Capture the cell that displays the provided text and extract its [X, Y] central coordinate. 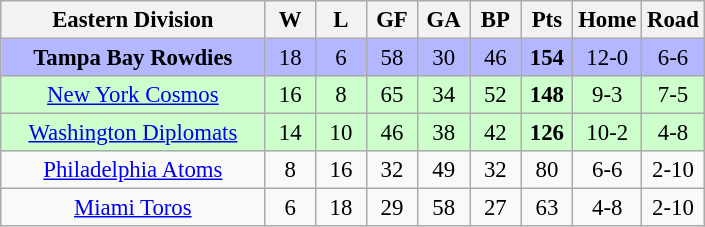
Tampa Bay Rowdies [133, 58]
80 [547, 170]
27 [496, 208]
10 [342, 133]
7-5 [674, 95]
New York Cosmos [133, 95]
12-0 [608, 58]
Eastern Division [133, 20]
Road [674, 20]
Philadelphia Atoms [133, 170]
42 [496, 133]
Miami Toros [133, 208]
148 [547, 95]
126 [547, 133]
52 [496, 95]
34 [444, 95]
65 [392, 95]
Pts [547, 20]
29 [392, 208]
30 [444, 58]
GA [444, 20]
14 [290, 133]
W [290, 20]
L [342, 20]
63 [547, 208]
10-2 [608, 133]
9-3 [608, 95]
GF [392, 20]
49 [444, 170]
38 [444, 133]
Washington Diplomats [133, 133]
BP [496, 20]
Home [608, 20]
154 [547, 58]
